Find where the given text appears and provide that cell's center as (X, Y) coordinate. 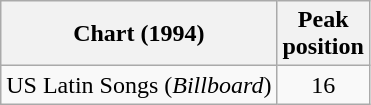
US Latin Songs (Billboard) (139, 85)
16 (323, 85)
Peakposition (323, 34)
Chart (1994) (139, 34)
